Find where the given text appears and provide that cell's center as (x, y) coordinate. 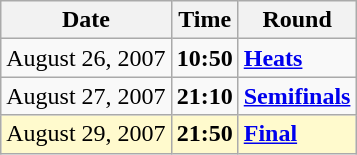
10:50 (204, 58)
Semifinals (297, 96)
August 27, 2007 (86, 96)
Time (204, 20)
21:10 (204, 96)
Heats (297, 58)
August 29, 2007 (86, 134)
August 26, 2007 (86, 58)
21:50 (204, 134)
Round (297, 20)
Date (86, 20)
Final (297, 134)
